Find where the given text appears and provide that cell's center as [X, Y] coordinate. 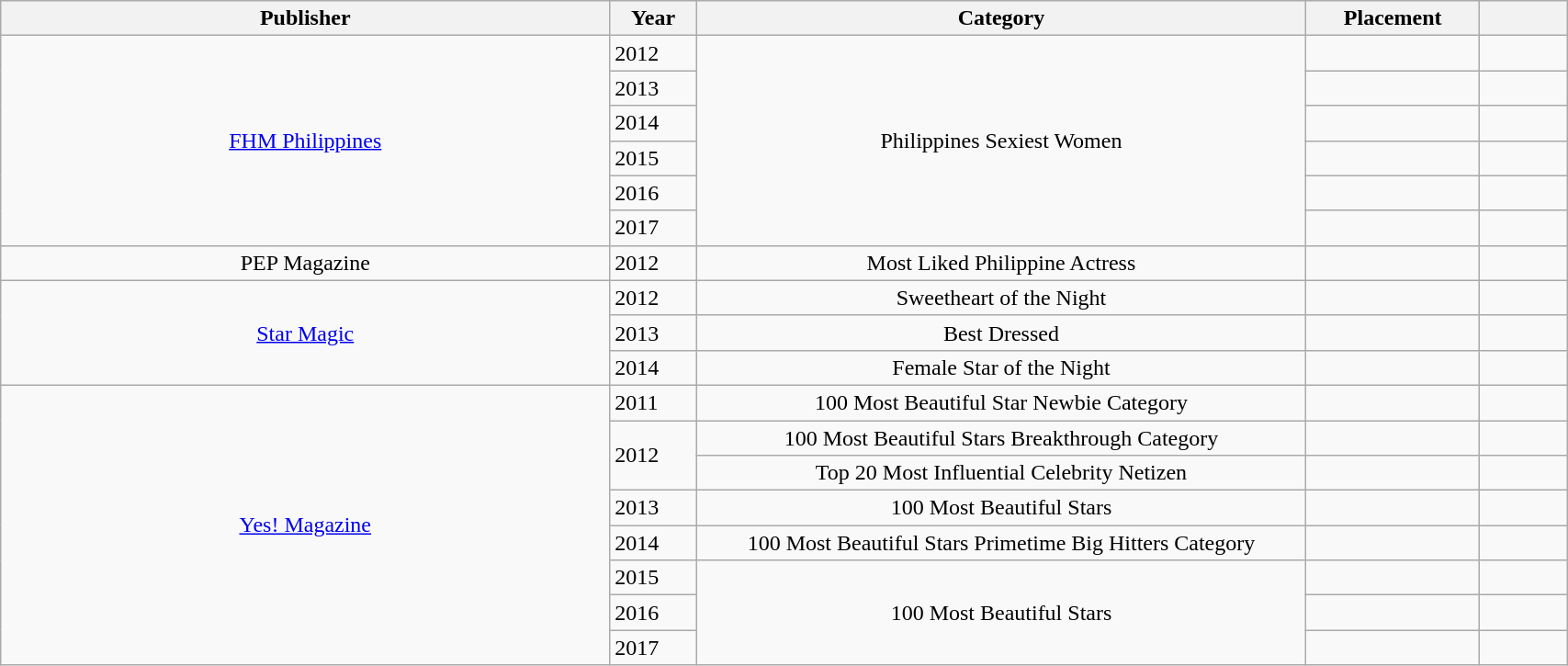
100 Most Beautiful Stars Primetime Big Hitters Category [1001, 543]
Top 20 Most Influential Celebrity Netizen [1001, 473]
Best Dressed [1001, 333]
Sweetheart of the Night [1001, 298]
Category [1001, 18]
Year [654, 18]
Most Liked Philippine Actress [1001, 263]
2011 [654, 402]
100 Most Beautiful Star Newbie Category [1001, 402]
100 Most Beautiful Stars Breakthrough Category [1001, 438]
Publisher [305, 18]
Female Star of the Night [1001, 367]
Placement [1393, 18]
Yes! Magazine [305, 525]
Philippines Sexiest Women [1001, 141]
Star Magic [305, 333]
FHM Philippines [305, 141]
PEP Magazine [305, 263]
